Return the (x, y) coordinate for the center point of the cell that contains the specified text.  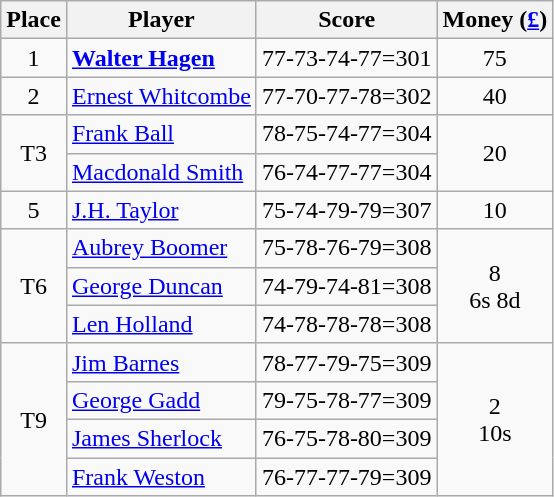
2 (34, 96)
1 (34, 58)
Frank Weston (161, 477)
T6 (34, 286)
Ernest Whitcombe (161, 96)
77-73-74-77=301 (346, 58)
J.H. Taylor (161, 210)
Place (34, 20)
Len Holland (161, 324)
76-77-77-79=309 (346, 477)
78-77-79-75=309 (346, 362)
74-79-74-81=308 (346, 286)
75 (495, 58)
Macdonald Smith (161, 172)
James Sherlock (161, 438)
75-74-79-79=307 (346, 210)
Player (161, 20)
Walter Hagen (161, 58)
T3 (34, 153)
5 (34, 210)
40 (495, 96)
George Gadd (161, 400)
210s (495, 419)
77-70-77-78=302 (346, 96)
86s 8d (495, 286)
Frank Ball (161, 134)
79-75-78-77=309 (346, 400)
10 (495, 210)
76-74-77-77=304 (346, 172)
Aubrey Boomer (161, 248)
78-75-74-77=304 (346, 134)
George Duncan (161, 286)
Jim Barnes (161, 362)
76-75-78-80=309 (346, 438)
75-78-76-79=308 (346, 248)
Score (346, 20)
74-78-78-78=308 (346, 324)
T9 (34, 419)
Money (£) (495, 20)
20 (495, 153)
